Detect which cell encompasses the target text, then output its [X, Y] center coordinate. 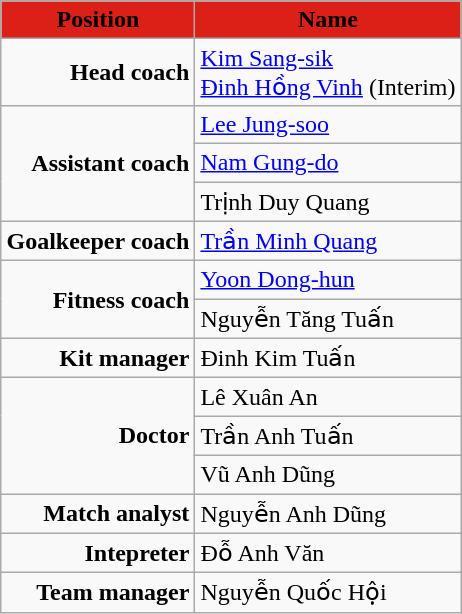
Yoon Dong-hun [328, 280]
Trần Anh Tuấn [328, 436]
Assistant coach [98, 163]
Nam Gung-do [328, 162]
Goalkeeper coach [98, 241]
Head coach [98, 72]
Trịnh Duy Quang [328, 202]
Lee Jung-soo [328, 124]
Nguyễn Tăng Tuấn [328, 319]
Vũ Anh Dũng [328, 474]
Nguyễn Anh Dũng [328, 514]
Nguyễn Quốc Hội [328, 593]
Team manager [98, 593]
Position [98, 20]
Intepreter [98, 553]
Match analyst [98, 514]
Doctor [98, 436]
Lê Xuân An [328, 397]
Name [328, 20]
Đinh Kim Tuấn [328, 358]
Đỗ Anh Văn [328, 553]
Kit manager [98, 358]
Fitness coach [98, 300]
Trần Minh Quang [328, 241]
Kim Sang-sik Đinh Hồng Vinh (Interim) [328, 72]
